Determine the [x, y] coordinate at the center of the cell enclosing the given text.  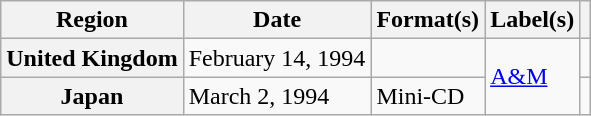
Japan [92, 96]
Region [92, 20]
Format(s) [428, 20]
March 2, 1994 [277, 96]
Mini-CD [428, 96]
Label(s) [532, 20]
United Kingdom [92, 58]
Date [277, 20]
February 14, 1994 [277, 58]
A&M [532, 77]
